For the text-containing cell, return its midpoint in (X, Y) coordinate format. 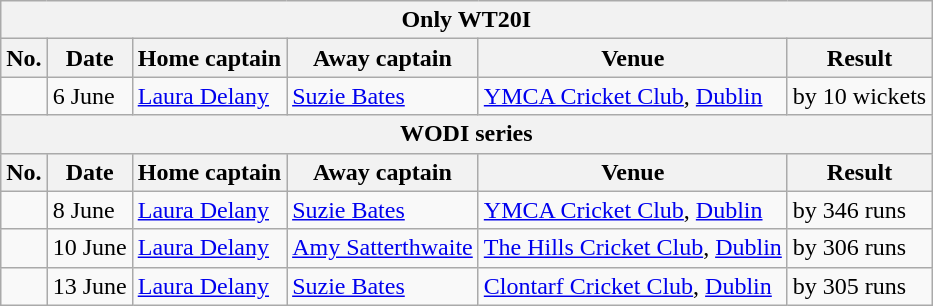
by 10 wickets (859, 96)
10 June (90, 248)
8 June (90, 210)
The Hills Cricket Club, Dublin (632, 248)
Clontarf Cricket Club, Dublin (632, 286)
WODI series (466, 134)
by 306 runs (859, 248)
Amy Satterthwaite (383, 248)
by 305 runs (859, 286)
Only WT20I (466, 20)
13 June (90, 286)
6 June (90, 96)
by 346 runs (859, 210)
